Return [x, y] of the center of cell containing provided text 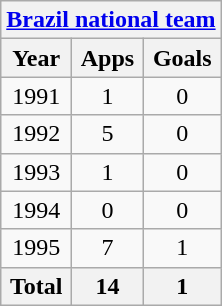
7 [108, 248]
1991 [36, 96]
1992 [36, 134]
1995 [36, 248]
Year [36, 58]
1993 [36, 172]
14 [108, 286]
Total [36, 286]
5 [108, 134]
Apps [108, 58]
1994 [36, 210]
Goals [182, 58]
Brazil national team [111, 20]
